Search for the cell housing the specified text and yield its [x, y] center coordinate. 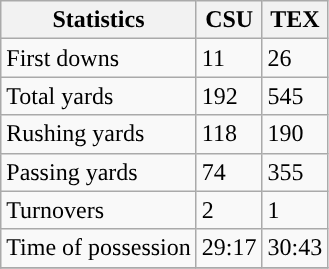
26 [295, 58]
29:17 [229, 248]
First downs [99, 58]
74 [229, 172]
545 [295, 96]
Turnovers [99, 210]
192 [229, 96]
190 [295, 134]
1 [295, 210]
11 [229, 58]
2 [229, 210]
Rushing yards [99, 134]
118 [229, 134]
Statistics [99, 20]
Time of possession [99, 248]
TEX [295, 20]
CSU [229, 20]
355 [295, 172]
Total yards [99, 96]
30:43 [295, 248]
Passing yards [99, 172]
